Scan for the cell matching the given text and deliver its (x, y) coordinate at center. 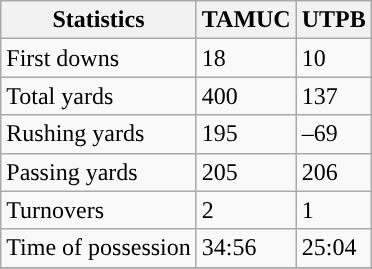
25:04 (334, 248)
2 (246, 210)
1 (334, 210)
18 (246, 58)
–69 (334, 134)
Rushing yards (99, 134)
Passing yards (99, 172)
Statistics (99, 20)
195 (246, 134)
UTPB (334, 20)
First downs (99, 58)
206 (334, 172)
10 (334, 58)
137 (334, 96)
34:56 (246, 248)
205 (246, 172)
Time of possession (99, 248)
Total yards (99, 96)
TAMUC (246, 20)
Turnovers (99, 210)
400 (246, 96)
